Return the [x, y] coordinate for the center point of the cell that contains the specified text.  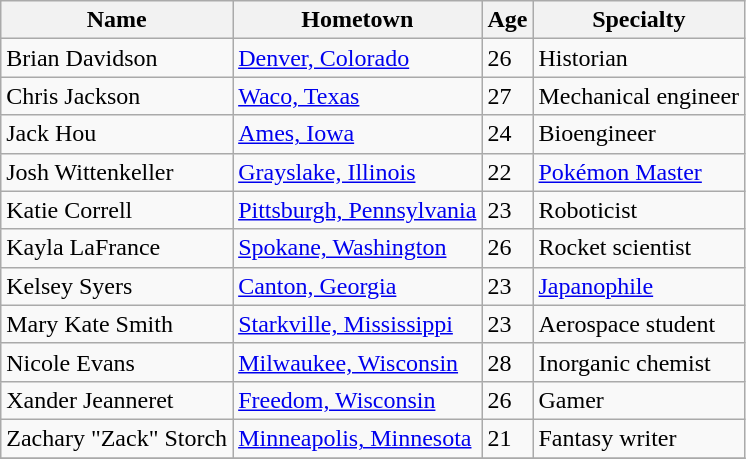
Fantasy writer [639, 438]
Chris Jackson [117, 96]
Ames, Iowa [358, 134]
28 [508, 362]
Nicole Evans [117, 362]
Spokane, Washington [358, 248]
Pittsburgh, Pennsylvania [358, 210]
27 [508, 96]
Starkville, Mississippi [358, 324]
Zachary "Zack" Storch [117, 438]
22 [508, 172]
24 [508, 134]
Milwaukee, Wisconsin [358, 362]
Name [117, 20]
Xander Jeanneret [117, 400]
Denver, Colorado [358, 58]
Kelsey Syers [117, 286]
Brian Davidson [117, 58]
Rocket scientist [639, 248]
Mary Kate Smith [117, 324]
Japanophile [639, 286]
Josh Wittenkeller [117, 172]
Pokémon Master [639, 172]
Canton, Georgia [358, 286]
Waco, Texas [358, 96]
Minneapolis, Minnesota [358, 438]
Specialty [639, 20]
Aerospace student [639, 324]
Kayla LaFrance [117, 248]
Roboticist [639, 210]
Inorganic chemist [639, 362]
21 [508, 438]
Freedom, Wisconsin [358, 400]
Historian [639, 58]
Katie Correll [117, 210]
Bioengineer [639, 134]
Mechanical engineer [639, 96]
Age [508, 20]
Gamer [639, 400]
Grayslake, Illinois [358, 172]
Hometown [358, 20]
Jack Hou [117, 134]
